Scan for the cell matching the given text and deliver its [X, Y] coordinate at center. 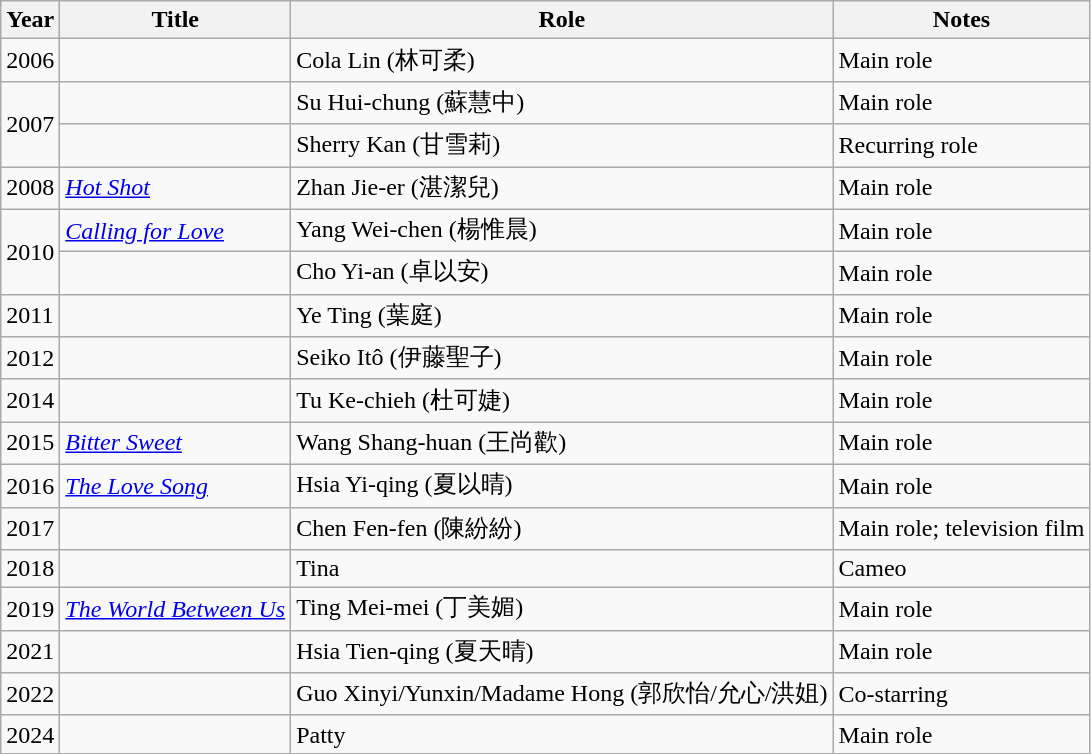
2008 [30, 188]
2019 [30, 610]
Main role; television film [962, 528]
2018 [30, 569]
Zhan Jie-er (湛潔兒) [562, 188]
Co-starring [962, 694]
2010 [30, 252]
Guo Xinyi/Yunxin/Madame Hong (郭欣怡/允心/洪姐) [562, 694]
Cola Lin (林可柔) [562, 60]
Tina [562, 569]
Ting Mei-mei (丁美媚) [562, 610]
Hot Shot [176, 188]
Su Hui-chung (蘇慧中) [562, 102]
2007 [30, 124]
Role [562, 20]
2015 [30, 444]
Calling for Love [176, 230]
Seiko Itô (伊藤聖子) [562, 358]
Yang Wei-chen (楊惟晨) [562, 230]
Tu Ke-chieh (杜可婕) [562, 400]
Notes [962, 20]
Sherry Kan (甘雪莉) [562, 146]
Cho Yi-an (卓以安) [562, 274]
2022 [30, 694]
2016 [30, 486]
2014 [30, 400]
2017 [30, 528]
2011 [30, 316]
2024 [30, 734]
Recurring role [962, 146]
The World Between Us [176, 610]
Patty [562, 734]
Chen Fen-fen (陳紛紛) [562, 528]
Wang Shang-huan (王尚歡) [562, 444]
Hsia Yi-qing (夏以晴) [562, 486]
2012 [30, 358]
2021 [30, 652]
Year [30, 20]
Title [176, 20]
2006 [30, 60]
The Love Song [176, 486]
Hsia Tien-qing (夏天晴) [562, 652]
Ye Ting (葉庭) [562, 316]
Bitter Sweet [176, 444]
Cameo [962, 569]
